Search for the cell housing the specified text and yield its (x, y) center coordinate. 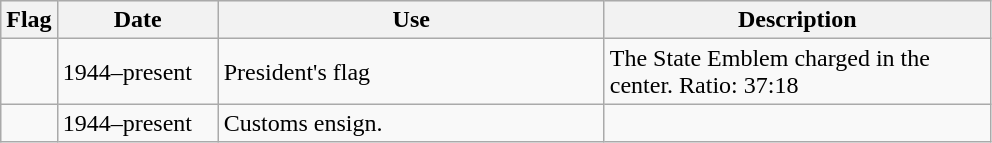
Flag (29, 20)
Date (138, 20)
Customs ensign. (411, 123)
Use (411, 20)
Description (797, 20)
The State Emblem charged in the center. Ratio: 37:18 (797, 72)
President's flag (411, 72)
